Pinpoint the cell where the given text exists, returning its (x, y) midpoint coordinate. 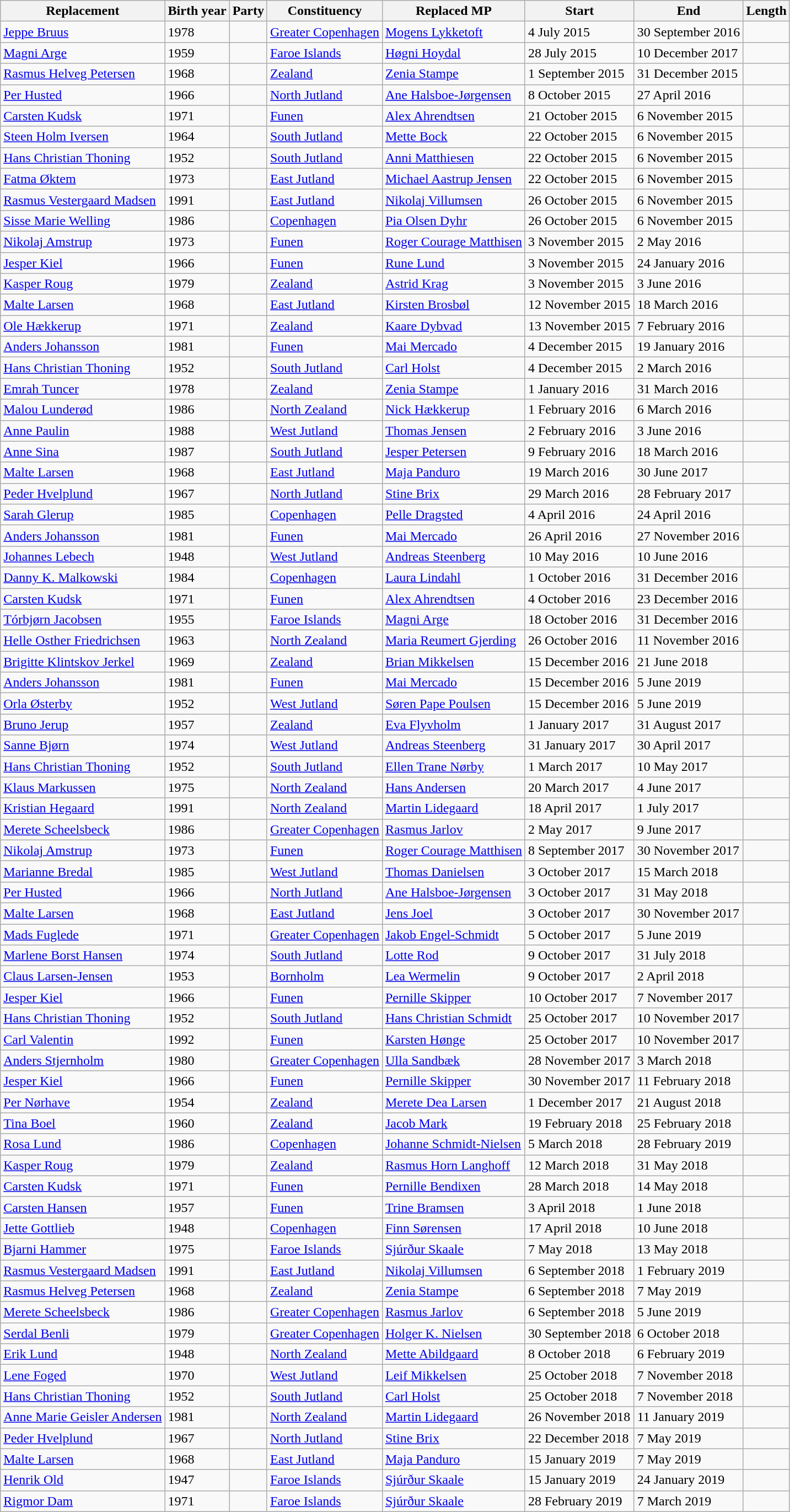
Birth year (197, 11)
2 May 2016 (689, 242)
7 March 2019 (689, 1501)
Brian Mikkelsen (453, 662)
Laura Lindahl (453, 577)
6 March 2016 (689, 410)
Emrah Tuncer (83, 389)
21 October 2015 (579, 116)
15 March 2018 (689, 871)
Trine Bramsen (453, 1207)
Mette Bock (453, 137)
Hans Christian Schmidt (453, 1018)
Jacob Mark (453, 1123)
31 January 2017 (579, 746)
28 February 2017 (689, 494)
Klaus Markussen (83, 787)
1984 (197, 577)
24 April 2016 (689, 514)
24 January 2019 (689, 1480)
23 December 2016 (689, 598)
Ole Hækkerup (83, 326)
Length (766, 11)
Rigmor Dam (83, 1501)
Anne Paulin (83, 431)
Tórbjørn Jacobsen (83, 620)
26 April 2016 (579, 535)
18 April 2017 (579, 808)
26 November 2018 (579, 1417)
27 April 2016 (689, 95)
Start (579, 11)
Carl Valentin (83, 1039)
21 June 2018 (689, 662)
10 June 2018 (689, 1228)
Carsten Hansen (83, 1207)
20 March 2017 (579, 787)
1 June 2018 (689, 1207)
25 February 2018 (689, 1123)
13 November 2015 (579, 326)
1963 (197, 641)
1 January 2017 (579, 725)
Maria Reumert Gjerding (453, 641)
Eva Flyvholm (453, 725)
Nick Hækkerup (453, 410)
1 October 2016 (579, 577)
13 May 2018 (689, 1249)
Ellen Trane Nørby (453, 766)
1 January 2016 (579, 389)
Hans Andersen (453, 787)
Party (248, 11)
1964 (197, 137)
30 April 2017 (689, 746)
Helle Osther Friedrichsen (83, 641)
Fatma Øktem (83, 179)
Thomas Danielsen (453, 871)
1 September 2015 (579, 74)
1955 (197, 620)
Tina Boel (83, 1123)
28 March 2018 (579, 1186)
Anne Sina (83, 452)
11 November 2016 (689, 641)
1 March 2017 (579, 766)
Kristian Hegaard (83, 808)
7 February 2016 (689, 326)
14 May 2018 (689, 1186)
Marlene Borst Hansen (83, 956)
Mette Abildgaard (453, 1354)
Kirsten Brosbøl (453, 305)
11 January 2019 (689, 1417)
Anni Matthiesen (453, 158)
Holger K. Nielsen (453, 1333)
1947 (197, 1480)
Mads Fuglede (83, 935)
24 January 2016 (689, 263)
1992 (197, 1039)
3 March 2018 (689, 1060)
Sanne Bjørn (83, 746)
Astrid Krag (453, 284)
1960 (197, 1123)
12 November 2015 (579, 305)
Anders Stjernholm (83, 1060)
Pelle Dragsted (453, 514)
Sisse Marie Welling (83, 221)
30 June 2017 (689, 473)
6 October 2018 (689, 1333)
1 February 2019 (689, 1270)
18 October 2016 (579, 620)
9 February 2016 (579, 452)
Jette Gottlieb (83, 1228)
19 February 2018 (579, 1123)
Lotte Rod (453, 956)
Pernille Bendixen (453, 1186)
Brigitte Klintskov Jerkel (83, 662)
4 April 2016 (579, 514)
4 July 2015 (579, 32)
5 March 2018 (579, 1144)
31 December 2015 (689, 74)
Erik Lund (83, 1354)
Finn Sørensen (453, 1228)
Constituency (324, 11)
1953 (197, 977)
29 March 2016 (579, 494)
1 July 2017 (689, 808)
Mogens Lykketoft (453, 32)
Bjarni Hammer (83, 1249)
Søren Pape Poulsen (453, 704)
7 November 2017 (689, 998)
19 January 2016 (689, 347)
1954 (197, 1102)
Bornholm (324, 977)
1988 (197, 431)
8 September 2017 (579, 850)
Orla Østerby (83, 704)
Jesper Petersen (453, 452)
Malou Lunderød (83, 410)
Claus Larsen-Jensen (83, 977)
1980 (197, 1060)
Pia Olsen Dyhr (453, 221)
Anne Marie Geisler Andersen (83, 1417)
Ulla Sandbæk (453, 1060)
Johannes Lebech (83, 556)
End (689, 11)
2 May 2017 (579, 829)
31 March 2016 (689, 389)
Michael Aastrup Jensen (453, 179)
Replacement (83, 11)
28 July 2015 (579, 53)
10 October 2017 (579, 998)
1959 (197, 53)
8 October 2015 (579, 95)
Danny K. Malkowski (83, 577)
10 May 2016 (579, 556)
30 September 2016 (689, 32)
31 August 2017 (689, 725)
31 July 2018 (689, 956)
Marianne Bredal (83, 871)
Johanne Schmidt-Nielsen (453, 1144)
Karsten Hønge (453, 1039)
7 May 2018 (579, 1249)
4 October 2016 (579, 598)
2 April 2018 (689, 977)
Bruno Jerup (83, 725)
1969 (197, 662)
Serdal Benli (83, 1333)
Jakob Engel-Schmidt (453, 935)
Steen Holm Iversen (83, 137)
1 February 2016 (579, 410)
5 October 2017 (579, 935)
2 March 2016 (689, 368)
3 April 2018 (579, 1207)
10 June 2016 (689, 556)
1970 (197, 1375)
Sarah Glerup (83, 514)
Replaced MP (453, 11)
12 March 2018 (579, 1165)
Rune Lund (453, 263)
1 December 2017 (579, 1102)
30 September 2018 (579, 1333)
Kaare Dybvad (453, 326)
22 December 2018 (579, 1438)
6 February 2019 (689, 1354)
Jens Joel (453, 913)
17 April 2018 (579, 1228)
8 October 2018 (579, 1354)
1987 (197, 452)
21 August 2018 (689, 1102)
Thomas Jensen (453, 431)
Lea Wermelin (453, 977)
Merete Dea Larsen (453, 1102)
2 February 2016 (579, 431)
9 June 2017 (689, 829)
Rasmus Horn Langhoff (453, 1165)
Jeppe Bruus (83, 32)
Lene Foged (83, 1375)
Høgni Hoydal (453, 53)
26 October 2016 (579, 641)
Henrik Old (83, 1480)
4 June 2017 (689, 787)
11 February 2018 (689, 1081)
10 May 2017 (689, 766)
27 November 2016 (689, 535)
19 March 2016 (579, 473)
Per Nørhave (83, 1102)
Rosa Lund (83, 1144)
28 November 2017 (579, 1060)
10 December 2017 (689, 53)
Leif Mikkelsen (453, 1375)
